Output the (x, y) coordinate of the center of the cell containing the given text.  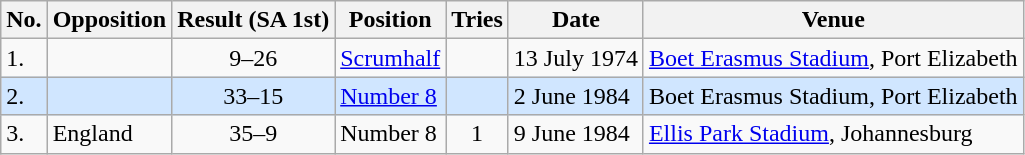
Scrumhalf (390, 58)
1 (478, 134)
Ellis Park Stadium, Johannesburg (833, 134)
2. (24, 96)
13 July 1974 (576, 58)
Opposition (109, 20)
No. (24, 20)
35–9 (254, 134)
Date (576, 20)
9 June 1984 (576, 134)
Position (390, 20)
1. (24, 58)
2 June 1984 (576, 96)
Tries (478, 20)
Venue (833, 20)
33–15 (254, 96)
Result (SA 1st) (254, 20)
3. (24, 134)
England (109, 134)
9–26 (254, 58)
